Output the (X, Y) coordinate of the center of the cell containing the given text.  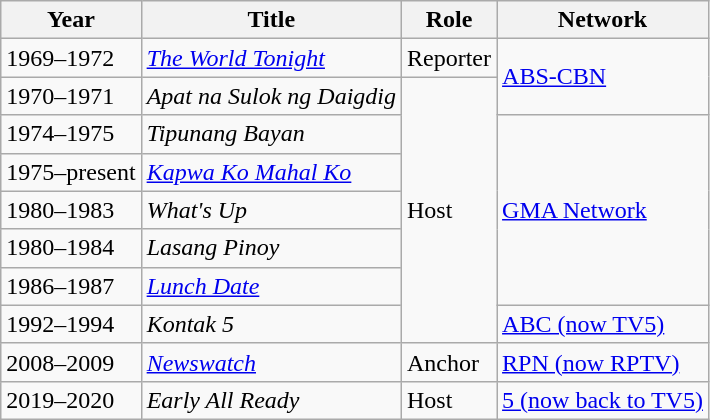
1986–1987 (71, 286)
GMA Network (603, 210)
5 (now back to TV5) (603, 400)
Lasang Pinoy (271, 248)
2019–2020 (71, 400)
Newswatch (271, 362)
Apat na Sulok ng Daigdig (271, 96)
2008–2009 (71, 362)
Kontak 5 (271, 324)
Reporter (450, 58)
Anchor (450, 362)
1992–1994 (71, 324)
1980–1984 (71, 248)
Lunch Date (271, 286)
Kapwa Ko Mahal Ko (271, 172)
Year (71, 20)
Tipunang Bayan (271, 134)
Early All Ready (271, 400)
What's Up (271, 210)
The World Tonight (271, 58)
ABC (now TV5) (603, 324)
1970–1971 (71, 96)
1974–1975 (71, 134)
1975–present (71, 172)
Role (450, 20)
ABS-CBN (603, 77)
1980–1983 (71, 210)
1969–1972 (71, 58)
Network (603, 20)
RPN (now RPTV) (603, 362)
Title (271, 20)
